From the cell containing the given text, extract its center point as [x, y] coordinate. 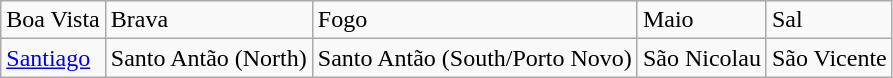
Boa Vista [54, 20]
Santiago [54, 58]
Brava [208, 20]
São Vicente [829, 58]
São Nicolau [702, 58]
Santo Antão (South/Porto Novo) [474, 58]
Maio [702, 20]
Fogo [474, 20]
Sal [829, 20]
Santo Antão (North) [208, 58]
